Capture the cell that displays the provided text and extract its [X, Y] central coordinate. 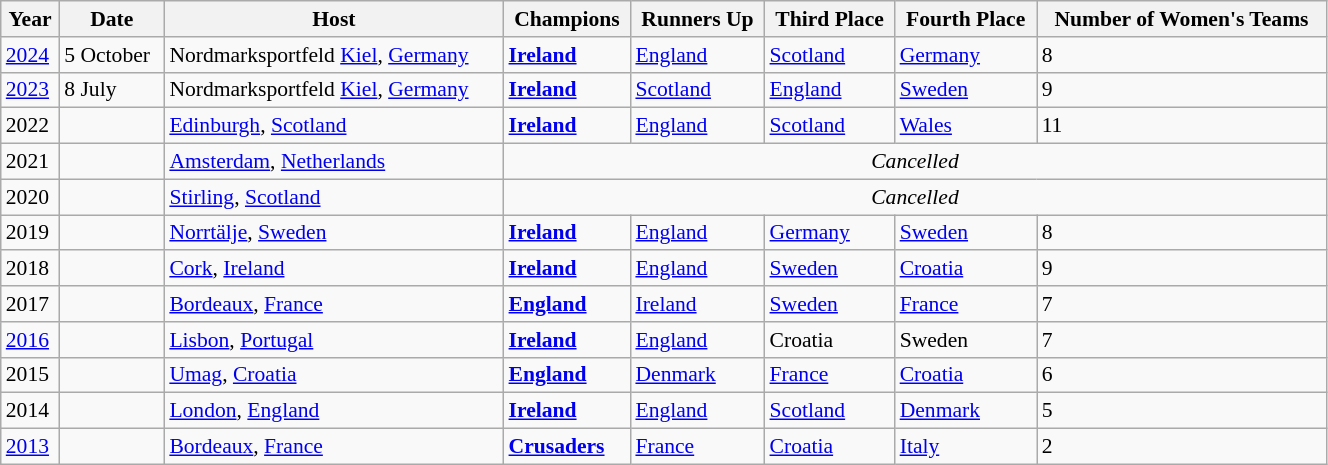
Norrtälje, Sweden [334, 233]
Number of Women's Teams [1182, 19]
6 [1182, 375]
2017 [30, 304]
2014 [30, 411]
Amsterdam, Netherlands [334, 162]
Crusaders [568, 447]
2015 [30, 375]
Edinburgh, Scotland [334, 126]
2022 [30, 126]
2016 [30, 340]
Italy [966, 447]
Stirling, Scotland [334, 197]
2023 [30, 90]
5 October [112, 55]
Year [30, 19]
2013 [30, 447]
Wales [966, 126]
London, England [334, 411]
2024 [30, 55]
8 July [112, 90]
Champions [568, 19]
Fourth Place [966, 19]
2019 [30, 233]
Umag, Croatia [334, 375]
5 [1182, 411]
Cork, Ireland [334, 269]
2021 [30, 162]
Lisbon, Portugal [334, 340]
Date [112, 19]
2 [1182, 447]
Host [334, 19]
2020 [30, 197]
11 [1182, 126]
Runners Up [697, 19]
2018 [30, 269]
Third Place [830, 19]
